Find where the given text appears and provide that cell's center as (X, Y) coordinate. 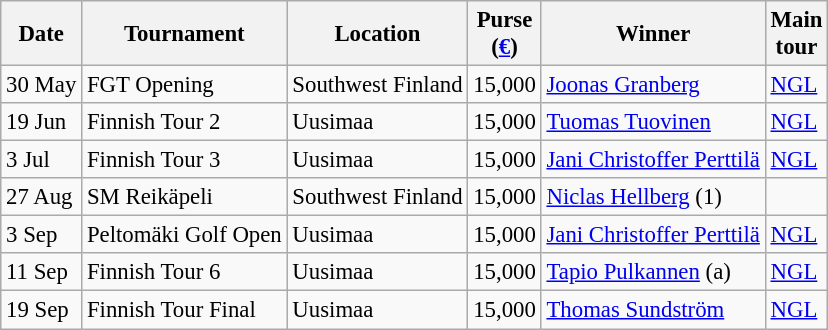
Finnish Tour 2 (184, 122)
Location (378, 34)
Purse(€) (504, 34)
30 May (42, 85)
SM Reikäpeli (184, 197)
Thomas Sundström (653, 310)
11 Sep (42, 273)
19 Jun (42, 122)
Finnish Tour 3 (184, 160)
Tournament (184, 34)
3 Sep (42, 235)
Winner (653, 34)
27 Aug (42, 197)
Peltomäki Golf Open (184, 235)
3 Jul (42, 160)
Date (42, 34)
19 Sep (42, 310)
Niclas Hellberg (1) (653, 197)
Tuomas Tuovinen (653, 122)
Finnish Tour Final (184, 310)
Finnish Tour 6 (184, 273)
Joonas Granberg (653, 85)
Maintour (796, 34)
FGT Opening (184, 85)
Tapio Pulkannen (a) (653, 273)
